Detect which cell encompasses the target text, then output its [x, y] center coordinate. 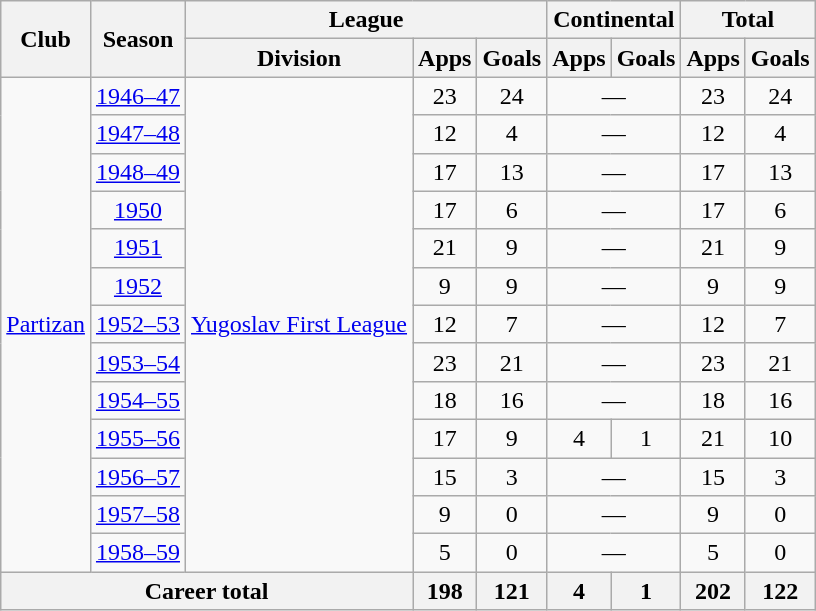
122 [780, 591]
198 [445, 591]
1951 [138, 248]
1950 [138, 210]
1956–57 [138, 477]
Career total [207, 591]
1948–49 [138, 172]
1952 [138, 286]
Division [300, 58]
Club [46, 39]
Total [748, 20]
Partizan [46, 324]
Continental [614, 20]
Season [138, 39]
1958–59 [138, 553]
202 [713, 591]
10 [780, 438]
1955–56 [138, 438]
1952–53 [138, 324]
1953–54 [138, 362]
1954–55 [138, 400]
1957–58 [138, 515]
1947–48 [138, 134]
1946–47 [138, 96]
121 [512, 591]
Yugoslav First League [300, 324]
League [366, 20]
